Locate the cell with the specified text and output its [X, Y] center coordinate. 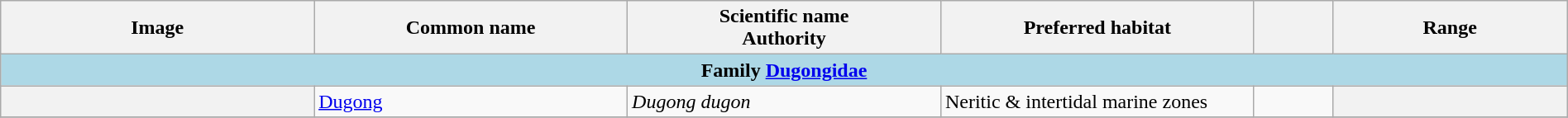
Range [1450, 28]
Image [157, 28]
Family Dugongidae [784, 70]
Common name [471, 28]
Dugong [471, 101]
Dugong dugon [784, 101]
Preferred habitat [1097, 28]
Scientific nameAuthority [784, 28]
Neritic & intertidal marine zones [1097, 101]
